Determine the [X, Y] coordinate at the center of the cell enclosing the given text.  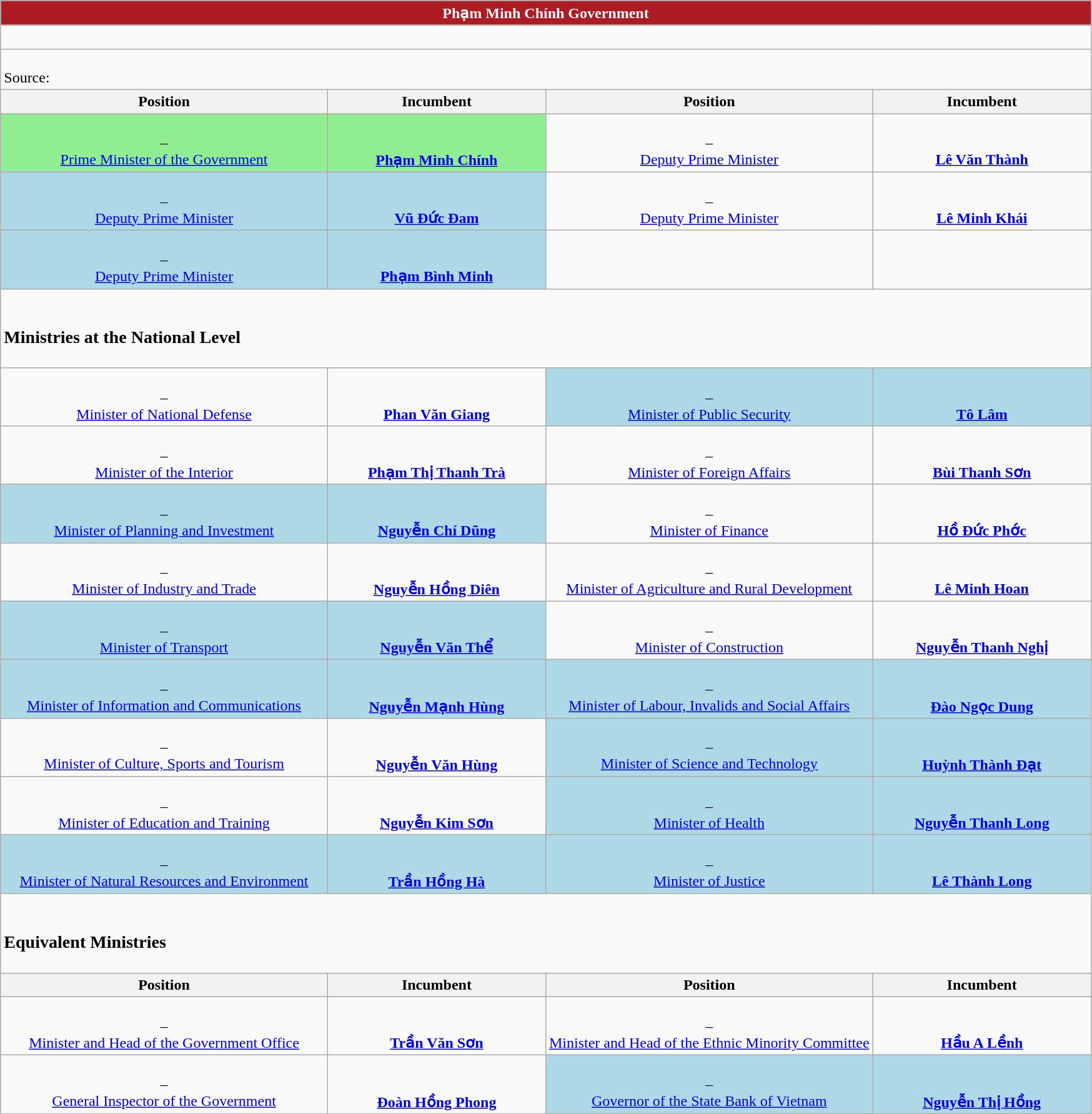
–Minister of Justice [709, 864]
Đào Ngọc Dung [982, 689]
Phạm Thị Thanh Trà [436, 455]
–Minister of Science and Technology [709, 747]
Hồ Đức Phớc [982, 514]
–Minister of the Interior [164, 455]
Đoàn Hồng Phong [436, 1085]
–Minister of Planning and Investment [164, 514]
–Minister of Agriculture and Rural Development [709, 572]
Phạm Minh Chính [436, 143]
Trần Văn Sơn [436, 1026]
Lê Văn Thành [982, 143]
– General Inspector of the Government [164, 1085]
Lê Minh Hoan [982, 572]
Nguyễn Thanh Nghị [982, 630]
Bùi Thanh Sơn [982, 455]
–Minister of Industry and Trade [164, 572]
Phạm Bình Minh [436, 260]
Phan Văn Giang [436, 397]
–Prime Minister of the Government [164, 143]
Nguyễn Mạnh Hùng [436, 689]
Source: [546, 69]
Nguyễn Hồng Diên [436, 572]
–Minister of Labour, Invalids and Social Affairs [709, 689]
Nguyễn Kim Sơn [436, 806]
–Minister of Culture, Sports and Tourism [164, 747]
Lê Minh Khái [982, 201]
–Minister of Natural Resources and Environment [164, 864]
Tô Lâm [982, 397]
Phạm Minh Chính Government [546, 13]
– Governor of the State Bank of Vietnam [709, 1085]
– Minister and Head of the Government Office [164, 1026]
Huỳnh Thành Đạt [982, 747]
Ministries at the National Level [546, 329]
–Minister of Transport [164, 630]
Nguyễn Chí Dũng [436, 514]
Lê Thành Long [982, 864]
Trần Hồng Hà [436, 864]
–Minister of Construction [709, 630]
–Minister of Public Security [709, 397]
Equivalent Ministries [546, 933]
–Minister of Finance [709, 514]
–Minister of Education and Training [164, 806]
Nguyễn Thanh Long [982, 806]
Nguyễn Thị Hồng [982, 1085]
Nguyễn Văn Thể [436, 630]
– Minister and Head of the Ethnic Minority Committee [709, 1026]
–Minister of Foreign Affairs [709, 455]
–Minister of Information and Communications [164, 689]
Hầu A Lềnh [982, 1026]
–Minister of Health [709, 806]
Vũ Đức Đam [436, 201]
–Minister of National Defense [164, 397]
Nguyễn Văn Hùng [436, 747]
